Pinpoint the cell where the given text exists, returning its [x, y] midpoint coordinate. 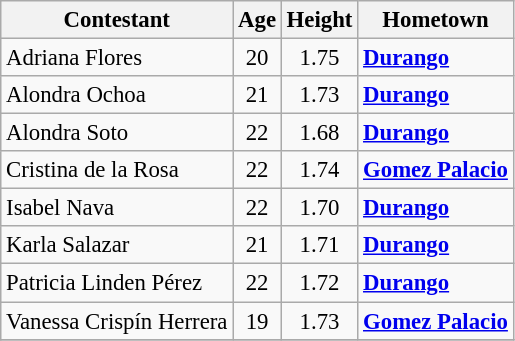
Cristina de la Rosa [117, 170]
Patricia Linden Pérez [117, 283]
20 [258, 58]
Adriana Flores [117, 58]
Isabel Nava [117, 208]
1.70 [319, 208]
1.71 [319, 245]
Contestant [117, 20]
Hometown [436, 20]
Karla Salazar [117, 245]
1.68 [319, 133]
Alondra Ochoa [117, 95]
1.72 [319, 283]
Height [319, 20]
Age [258, 20]
19 [258, 321]
1.75 [319, 58]
Alondra Soto [117, 133]
1.74 [319, 170]
Vanessa Crispín Herrera [117, 321]
